Output the [x, y] coordinate of the center of the cell containing the given text.  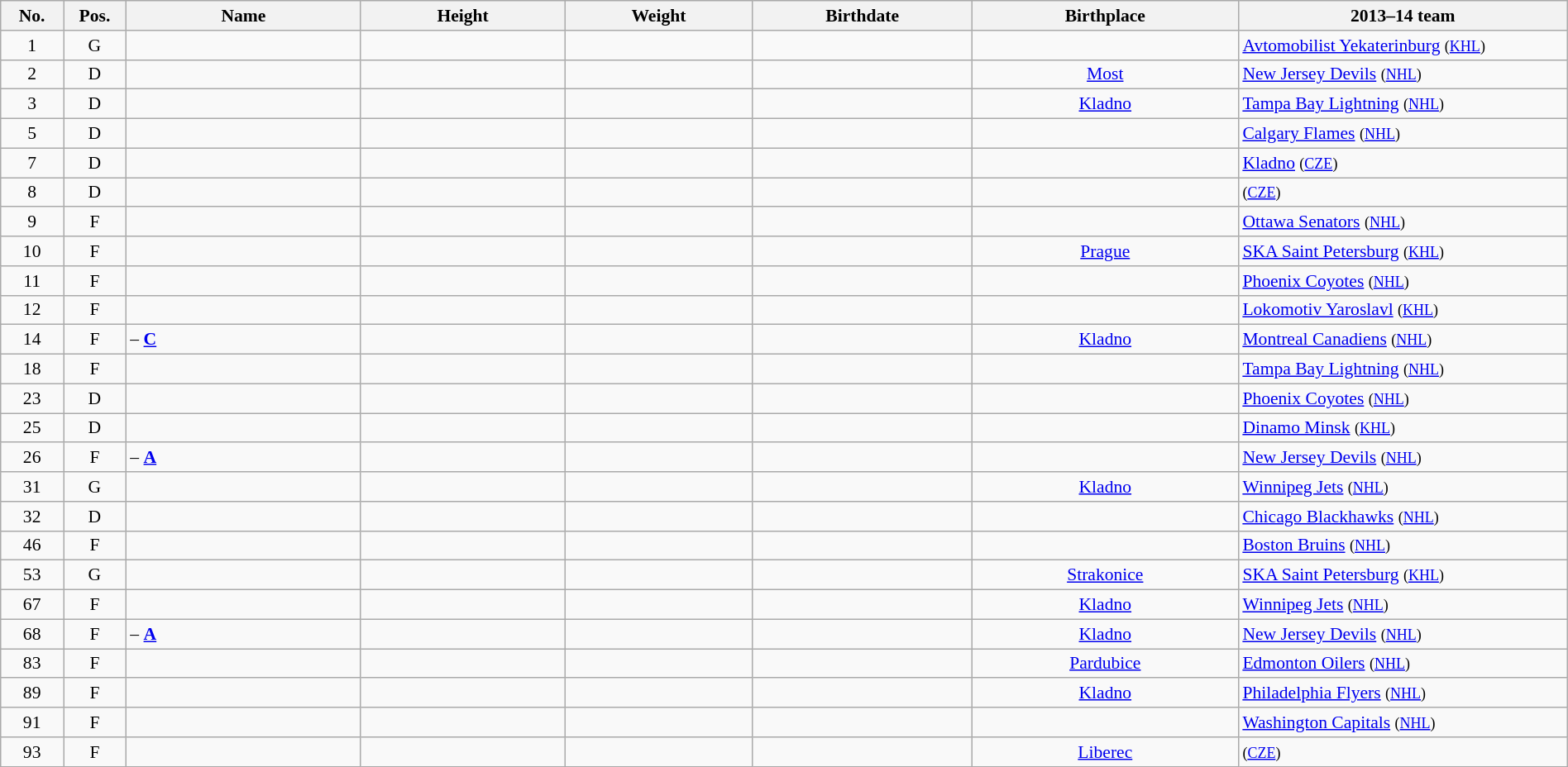
Pardubice [1105, 664]
18 [32, 369]
Kladno (CZE) [1403, 163]
9 [32, 222]
2 [32, 74]
Boston Bruins (NHL) [1403, 545]
Most [1105, 74]
Prague [1105, 251]
53 [32, 575]
2013–14 team [1403, 16]
25 [32, 428]
93 [32, 752]
Liberec [1105, 752]
8 [32, 193]
26 [32, 458]
1 [32, 45]
Philadelphia Flyers (NHL) [1403, 693]
Birthplace [1105, 16]
Strakonice [1105, 575]
7 [32, 163]
Ottawa Senators (NHL) [1403, 222]
Birthdate [862, 16]
67 [32, 605]
68 [32, 634]
– C [243, 340]
Name [243, 16]
83 [32, 664]
Height [462, 16]
11 [32, 281]
91 [32, 722]
Edmonton Oilers (NHL) [1403, 664]
Washington Capitals (NHL) [1403, 722]
10 [32, 251]
Pos. [95, 16]
14 [32, 340]
5 [32, 134]
46 [32, 545]
3 [32, 104]
23 [32, 398]
No. [32, 16]
Dinamo Minsk (KHL) [1403, 428]
89 [32, 693]
Lokomotiv Yaroslavl (KHL) [1403, 310]
Montreal Canadiens (NHL) [1403, 340]
32 [32, 517]
Chicago Blackhawks (NHL) [1403, 517]
12 [32, 310]
31 [32, 487]
Calgary Flames (NHL) [1403, 134]
Weight [658, 16]
Avtomobilist Yekaterinburg (KHL) [1403, 45]
